Output the (x, y) coordinate of the center of the cell containing the given text.  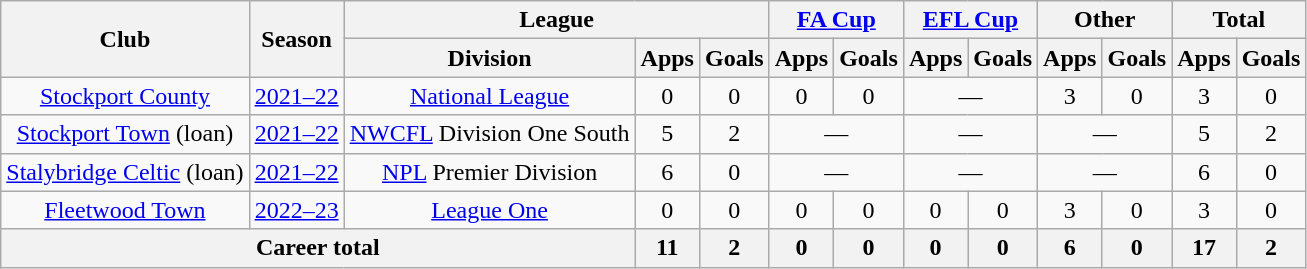
Other (1105, 20)
EFL Cup (970, 20)
NPL Premier Division (490, 172)
Fleetwood Town (125, 210)
League (556, 20)
FA Cup (836, 20)
Stalybridge Celtic (loan) (125, 172)
League One (490, 210)
Stockport County (125, 96)
Season (296, 39)
17 (1204, 248)
11 (667, 248)
Career total (318, 248)
Total (1239, 20)
NWCFL Division One South (490, 134)
Stockport Town (loan) (125, 134)
Club (125, 39)
National League (490, 96)
2022–23 (296, 210)
Division (490, 58)
